Find where the given text appears and provide that cell's center as [X, Y] coordinate. 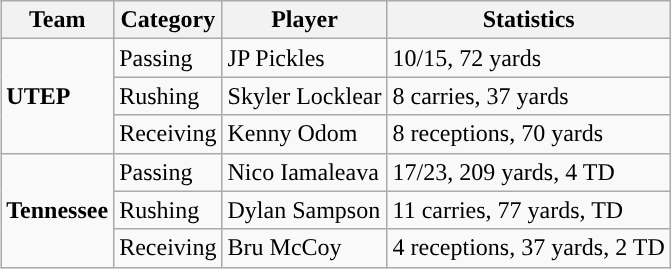
8 carries, 37 yards [528, 96]
Bru McCoy [304, 248]
8 receptions, 70 yards [528, 134]
Tennessee [58, 210]
17/23, 209 yards, 4 TD [528, 172]
Category [168, 20]
10/15, 72 yards [528, 58]
4 receptions, 37 yards, 2 TD [528, 248]
11 carries, 77 yards, TD [528, 210]
JP Pickles [304, 58]
Kenny Odom [304, 134]
Dylan Sampson [304, 210]
Team [58, 20]
Skyler Locklear [304, 96]
Player [304, 20]
Nico Iamaleava [304, 172]
Statistics [528, 20]
UTEP [58, 96]
